Determine the [X, Y] coordinate at the center of the cell enclosing the given text.  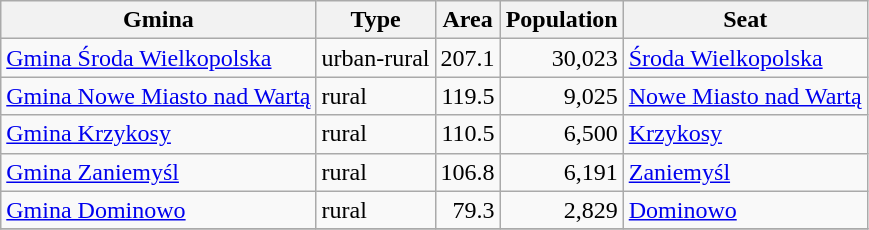
Nowe Miasto nad Wartą [745, 96]
Dominowo [745, 210]
Seat [745, 20]
Gmina Zaniemyśl [158, 172]
Gmina Środa Wielkopolska [158, 58]
Gmina Krzykosy [158, 134]
6,191 [562, 172]
106.8 [468, 172]
Gmina [158, 20]
2,829 [562, 210]
110.5 [468, 134]
79.3 [468, 210]
Area [468, 20]
Gmina Dominowo [158, 210]
Type [376, 20]
207.1 [468, 58]
Zaniemyśl [745, 172]
Krzykosy [745, 134]
Gmina Nowe Miasto nad Wartą [158, 96]
Środa Wielkopolska [745, 58]
urban-rural [376, 58]
Population [562, 20]
9,025 [562, 96]
6,500 [562, 134]
119.5 [468, 96]
30,023 [562, 58]
